For the text-containing cell, return its midpoint in (X, Y) coordinate format. 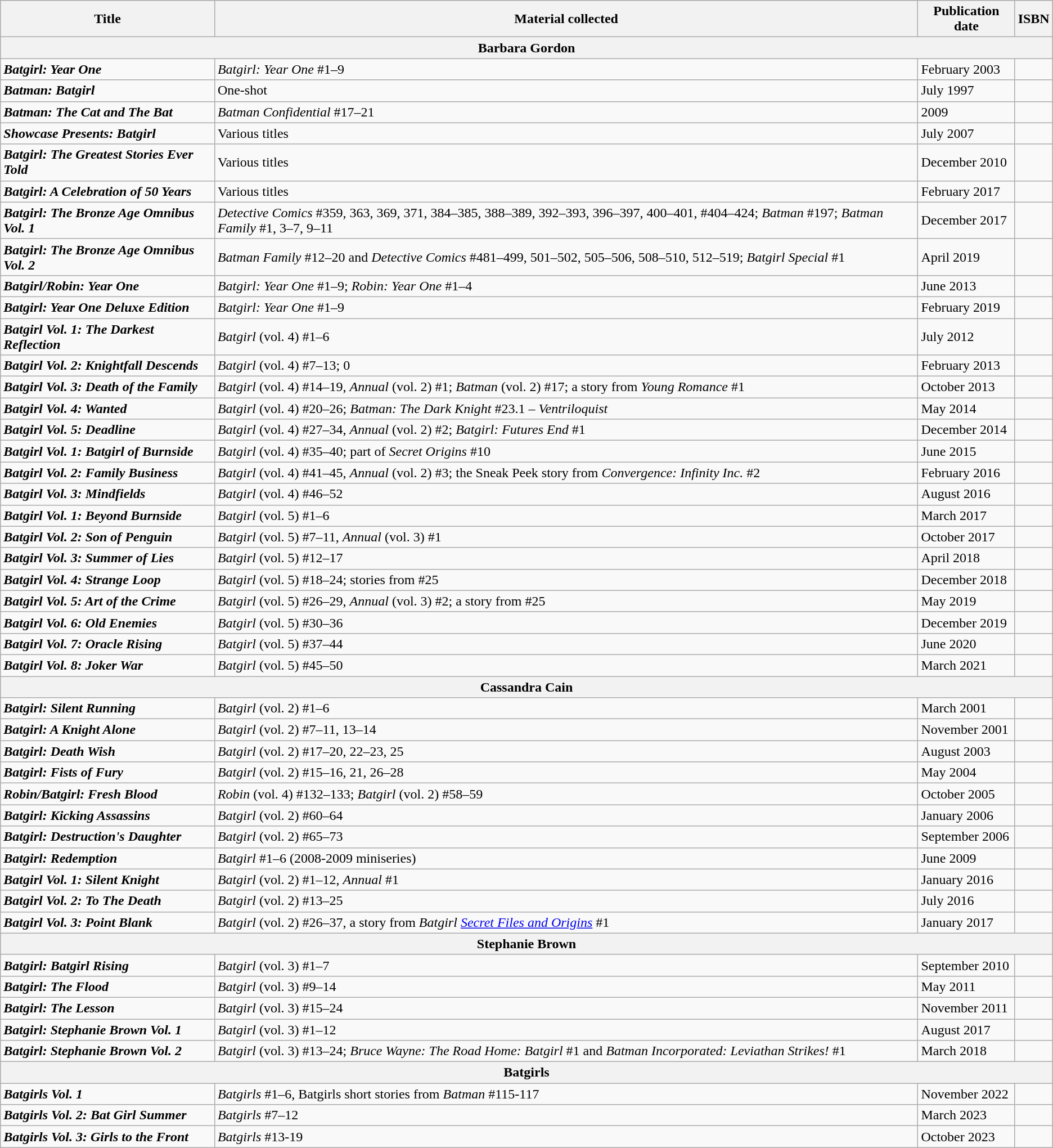
Batgirl Vol. 3: Mindfields (108, 494)
April 2018 (966, 558)
Batgirl: Kicking Assassins (108, 815)
July 1997 (966, 91)
Batgirl: The Bronze Age Omnibus Vol. 1 (108, 221)
Batgirl Vol. 1: The Darkest Reflection (108, 337)
Batman: Batgirl (108, 91)
March 2018 (966, 1051)
Batgirl: Stephanie Brown Vol. 2 (108, 1051)
Batgirl (vol. 2) #65–73 (566, 837)
Batgirl (vol. 3) #1–12 (566, 1029)
February 2019 (966, 307)
May 2019 (966, 601)
Batgirl Vol. 1: Batgirl of Burnside (108, 451)
Batgirls Vol. 1 (108, 1094)
Batgirl (vol. 2) #1–6 (566, 708)
March 2017 (966, 515)
Batgirl Vol. 7: Oracle Rising (108, 644)
Batgirl Vol. 6: Old Enemies (108, 622)
Batman Family #12–20 and Detective Comics #481–499, 501–502, 505–506, 508–510, 512–519; Batgirl Special #1 (566, 257)
Batgirl (vol. 4) #14–19, Annual (vol. 2) #1; Batman (vol. 2) #17; a story from Young Romance #1 (566, 387)
Batgirl Vol. 3: Death of the Family (108, 387)
Batgirl (vol. 3) #9–14 (566, 986)
November 2022 (966, 1094)
Showcase Presents: Batgirl (108, 133)
Batgirl: The Lesson (108, 1008)
Batgirl (vol. 2) #26–37, a story from Batgirl Secret Files and Origins #1 (566, 922)
Batgirl (vol. 4) #41–45, Annual (vol. 2) #3; the Sneak Peek story from Convergence: Infinity Inc. #2 (566, 473)
December 2019 (966, 622)
April 2019 (966, 257)
August 2017 (966, 1029)
March 2023 (966, 1115)
Batgirl Vol. 2: To The Death (108, 901)
Batgirl (vol. 2) #1–12, Annual #1 (566, 880)
July 2016 (966, 901)
Batgirl: Year One Deluxe Edition (108, 307)
Batman Confidential #17–21 (566, 112)
Batgirl Vol. 2: Son of Penguin (108, 537)
February 2017 (966, 191)
Robin (vol. 4) #132–133; Batgirl (vol. 2) #58–59 (566, 794)
Batgirl (vol. 4) #1–6 (566, 337)
Batgirl/Robin: Year One (108, 286)
Batgirl Vol. 1: Silent Knight (108, 880)
October 2017 (966, 537)
Batgirls #1–6, Batgirls short stories from Batman #115-117 (566, 1094)
December 2017 (966, 221)
Batgirl: Redemption (108, 858)
Stephanie Brown (526, 944)
Batgirl Vol. 1: Beyond Burnside (108, 515)
Batgirl (vol. 4) #20–26; Batman: The Dark Knight #23.1 – Ventriloquist (566, 409)
Batgirl: The Bronze Age Omnibus Vol. 2 (108, 257)
August 2003 (966, 751)
Batgirl Vol. 4: Strange Loop (108, 580)
June 2020 (966, 644)
June 2009 (966, 858)
May 2014 (966, 409)
October 2023 (966, 1137)
Batgirl (vol. 5) #37–44 (566, 644)
Batgirl (vol. 3) #1–7 (566, 965)
Batgirl Vol. 3: Summer of Lies (108, 558)
Batgirl (vol. 2) #7–11, 13–14 (566, 730)
Batgirl Vol. 5: Art of the Crime (108, 601)
January 2016 (966, 880)
Batgirl: Year One (108, 69)
Batgirl: Death Wish (108, 751)
Batgirl: Fists of Fury (108, 773)
Batgirls Vol. 2: Bat Girl Summer (108, 1115)
Batgirl (vol. 3) #15–24 (566, 1008)
October 2013 (966, 387)
January 2006 (966, 815)
Batgirl Vol. 4: Wanted (108, 409)
December 2014 (966, 430)
January 2017 (966, 922)
Batgirl: A Celebration of 50 Years (108, 191)
June 2013 (966, 286)
Publication date (966, 19)
Batgirl (vol. 5) #7–11, Annual (vol. 3) #1 (566, 537)
May 2011 (966, 986)
Batgirl (vol. 4) #7–13; 0 (566, 366)
Batgirl (vol. 5) #12–17 (566, 558)
Batgirl (vol. 2) #15–16, 21, 26–28 (566, 773)
Batgirl: Stephanie Brown Vol. 1 (108, 1029)
Title (108, 19)
November 2001 (966, 730)
Batgirls #7–12 (566, 1115)
Batgirl: Batgirl Rising (108, 965)
February 2003 (966, 69)
Batgirl Vol. 3: Point Blank (108, 922)
Batgirl Vol. 2: Knightfall Descends (108, 366)
Robin/Batgirl: Fresh Blood (108, 794)
Batgirl: Year One #1–9; Robin: Year One #1–4 (566, 286)
February 2016 (966, 473)
Batgirls Vol. 3: Girls to the Front (108, 1137)
March 2001 (966, 708)
Batgirl (vol. 2) #13–25 (566, 901)
Batgirl Vol. 8: Joker War (108, 665)
Batgirl (vol. 4) #35–40; part of Secret Origins #10 (566, 451)
August 2016 (966, 494)
Batgirl (vol. 2) #60–64 (566, 815)
Material collected (566, 19)
Batgirl: Silent Running (108, 708)
Batgirl (vol. 4) #27–34, Annual (vol. 2) #2; Batgirl: Futures End #1 (566, 430)
Batgirl: Destruction's Daughter (108, 837)
Batman: The Cat and The Bat (108, 112)
December 2010 (966, 162)
Batgirl Vol. 5: Deadline (108, 430)
Batgirl Vol. 2: Family Business (108, 473)
June 2015 (966, 451)
Batgirl: A Knight Alone (108, 730)
Batgirls #13-19 (566, 1137)
Batgirl (vol. 3) #13–24; Bruce Wayne: The Road Home: Batgirl #1 and Batman Incorporated: Leviathan Strikes! #1 (566, 1051)
September 2006 (966, 837)
ISBN (1034, 19)
November 2011 (966, 1008)
Batgirl: The Greatest Stories Ever Told (108, 162)
February 2013 (966, 366)
2009 (966, 112)
Batgirl (vol. 5) #30–36 (566, 622)
Batgirl (vol. 5) #18–24; stories from #25 (566, 580)
Detective Comics #359, 363, 369, 371, 384–385, 388–389, 392–393, 396–397, 400–401, #404–424; Batman #197; Batman Family #1, 3–7, 9–11 (566, 221)
Batgirl (vol. 5) #26–29, Annual (vol. 3) #2; a story from #25 (566, 601)
Batgirl #1–6 (2008-2009 miniseries) (566, 858)
Batgirl (vol. 2) #17–20, 22–23, 25 (566, 751)
Barbara Gordon (526, 48)
July 2012 (966, 337)
Batgirl (vol. 5) #1–6 (566, 515)
July 2007 (966, 133)
May 2004 (966, 773)
Batgirl (vol. 5) #45–50 (566, 665)
Batgirl (vol. 4) #46–52 (566, 494)
October 2005 (966, 794)
Batgirl: The Flood (108, 986)
Batgirls (526, 1073)
One-shot (566, 91)
Cassandra Cain (526, 687)
March 2021 (966, 665)
September 2010 (966, 965)
December 2018 (966, 580)
